Detect which cell encompasses the target text, then output its [x, y] center coordinate. 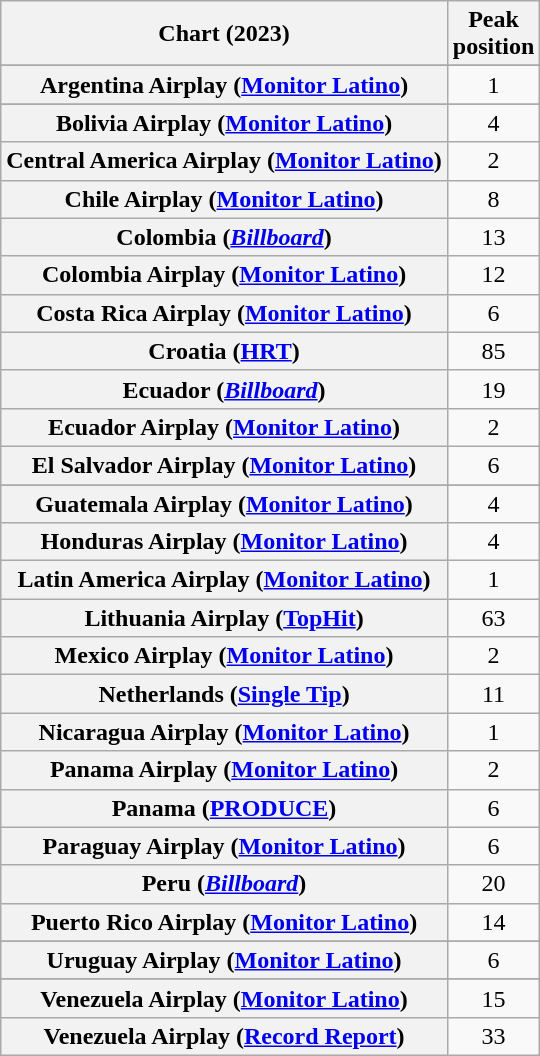
Peakposition [493, 34]
85 [493, 351]
El Salvador Airplay (Monitor Latino) [224, 465]
Central America Airplay (Monitor Latino) [224, 161]
13 [493, 237]
33 [493, 1036]
15 [493, 998]
14 [493, 922]
Colombia Airplay (Monitor Latino) [224, 275]
Mexico Airplay (Monitor Latino) [224, 656]
8 [493, 199]
Croatia (HRT) [224, 351]
Colombia (Billboard) [224, 237]
Paraguay Airplay (Monitor Latino) [224, 846]
Bolivia Airplay (Monitor Latino) [224, 123]
Costa Rica Airplay (Monitor Latino) [224, 313]
63 [493, 618]
Latin America Airplay (Monitor Latino) [224, 580]
Guatemala Airplay (Monitor Latino) [224, 503]
12 [493, 275]
Panama (PRODUCE) [224, 808]
20 [493, 884]
Venezuela Airplay (Monitor Latino) [224, 998]
Argentina Airplay (Monitor Latino) [224, 85]
Lithuania Airplay (TopHit) [224, 618]
Chile Airplay (Monitor Latino) [224, 199]
Puerto Rico Airplay (Monitor Latino) [224, 922]
19 [493, 389]
Peru (Billboard) [224, 884]
Ecuador Airplay (Monitor Latino) [224, 427]
Nicaragua Airplay (Monitor Latino) [224, 732]
Honduras Airplay (Monitor Latino) [224, 542]
Panama Airplay (Monitor Latino) [224, 770]
Ecuador (Billboard) [224, 389]
11 [493, 694]
Venezuela Airplay (Record Report) [224, 1036]
Chart (2023) [224, 34]
Netherlands (Single Tip) [224, 694]
Uruguay Airplay (Monitor Latino) [224, 960]
